Extract the (X, Y) coordinate from the center of the cell holding the provided text.  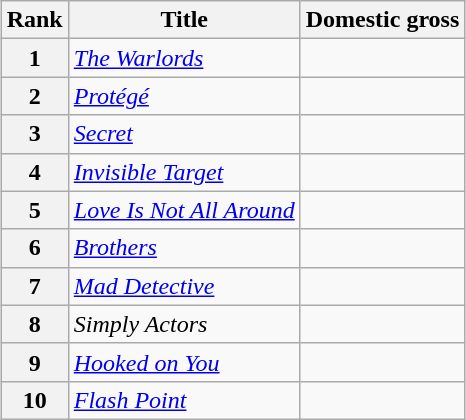
Brothers (184, 248)
4 (34, 172)
Rank (34, 20)
Domestic gross (382, 20)
Love Is Not All Around (184, 210)
Title (184, 20)
7 (34, 286)
Flash Point (184, 400)
1 (34, 58)
The Warlords (184, 58)
9 (34, 362)
8 (34, 324)
5 (34, 210)
2 (34, 96)
10 (34, 400)
3 (34, 134)
Hooked on You (184, 362)
Protégé (184, 96)
Invisible Target (184, 172)
6 (34, 248)
Simply Actors (184, 324)
Secret (184, 134)
Mad Detective (184, 286)
